For the text-containing cell, return its midpoint in (x, y) coordinate format. 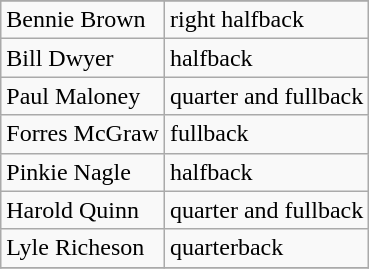
Pinkie Nagle (83, 172)
Harold Quinn (83, 210)
fullback (266, 134)
Paul Maloney (83, 96)
Bennie Brown (83, 20)
right halfback (266, 20)
Forres McGraw (83, 134)
quarterback (266, 248)
Bill Dwyer (83, 58)
Lyle Richeson (83, 248)
